Return [X, Y] of the center of cell containing provided text 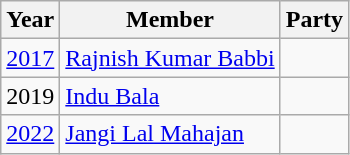
Year [30, 20]
Member [170, 20]
Jangi Lal Mahajan [170, 134]
Rajnish Kumar Babbi [170, 58]
2022 [30, 134]
2017 [30, 58]
Party [314, 20]
Indu Bala [170, 96]
2019 [30, 96]
